Scan for the cell matching the given text and deliver its (x, y) coordinate at center. 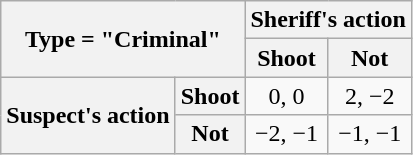
0, 0 (286, 96)
Sheriff's action (328, 20)
−1, −1 (370, 134)
Type = "Criminal" (123, 39)
−2, −1 (286, 134)
Suspect's action (88, 115)
2, −2 (370, 96)
